Provide the (X, Y) coordinate of the cell's center where the given text is located.  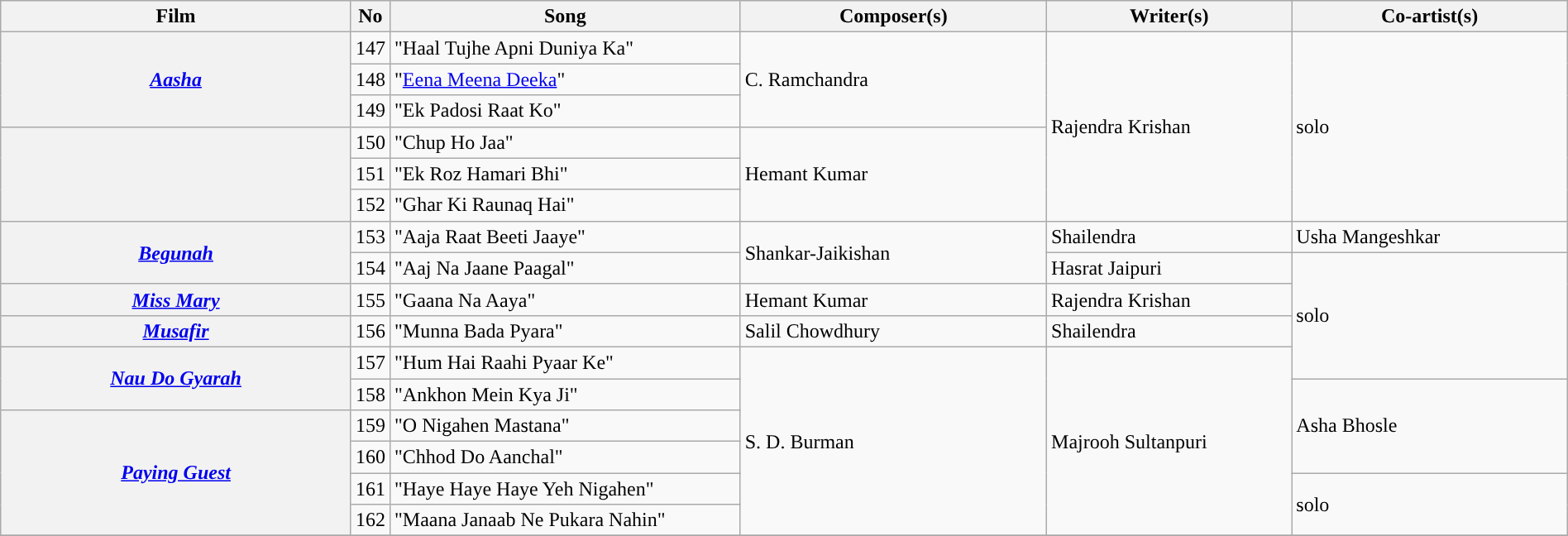
157 (370, 362)
153 (370, 237)
Song (565, 17)
Composer(s) (893, 17)
Hasrat Jaipuri (1169, 268)
Usha Mangeshkar (1429, 237)
"Aaj Na Jaane Paagal" (565, 268)
"Chup Ho Jaa" (565, 142)
"Ek Padosi Raat Ko" (565, 111)
158 (370, 395)
"Ghar Ki Raunaq Hai" (565, 205)
Co-artist(s) (1429, 17)
151 (370, 174)
159 (370, 426)
Film (176, 17)
Shankar-Jaikishan (893, 252)
Paying Guest (176, 473)
"Ek Roz Hamari Bhi" (565, 174)
S. D. Burman (893, 441)
"Eena Meena Deeka" (565, 79)
162 (370, 520)
150 (370, 142)
"Hum Hai Raahi Pyaar Ke" (565, 362)
"Chhod Do Aanchal" (565, 457)
Asha Bhosle (1429, 426)
No (370, 17)
Nau Do Gyarah (176, 378)
160 (370, 457)
Musafir (176, 331)
"Haal Tujhe Apni Duniya Ka" (565, 48)
Begunah (176, 252)
"Aaja Raat Beeti Jaaye" (565, 237)
Salil Chowdhury (893, 331)
Miss Mary (176, 299)
"Munna Bada Pyara" (565, 331)
154 (370, 268)
147 (370, 48)
"Haye Haye Haye Yeh Nigahen" (565, 489)
"Gaana Na Aaya" (565, 299)
156 (370, 331)
C. Ramchandra (893, 79)
Aasha (176, 79)
"Maana Janaab Ne Pukara Nahin" (565, 520)
"Ankhon Mein Kya Ji" (565, 395)
Majrooh Sultanpuri (1169, 441)
161 (370, 489)
152 (370, 205)
148 (370, 79)
"O Nigahen Mastana" (565, 426)
155 (370, 299)
149 (370, 111)
Writer(s) (1169, 17)
